Find where the given text appears and provide that cell's center as (X, Y) coordinate. 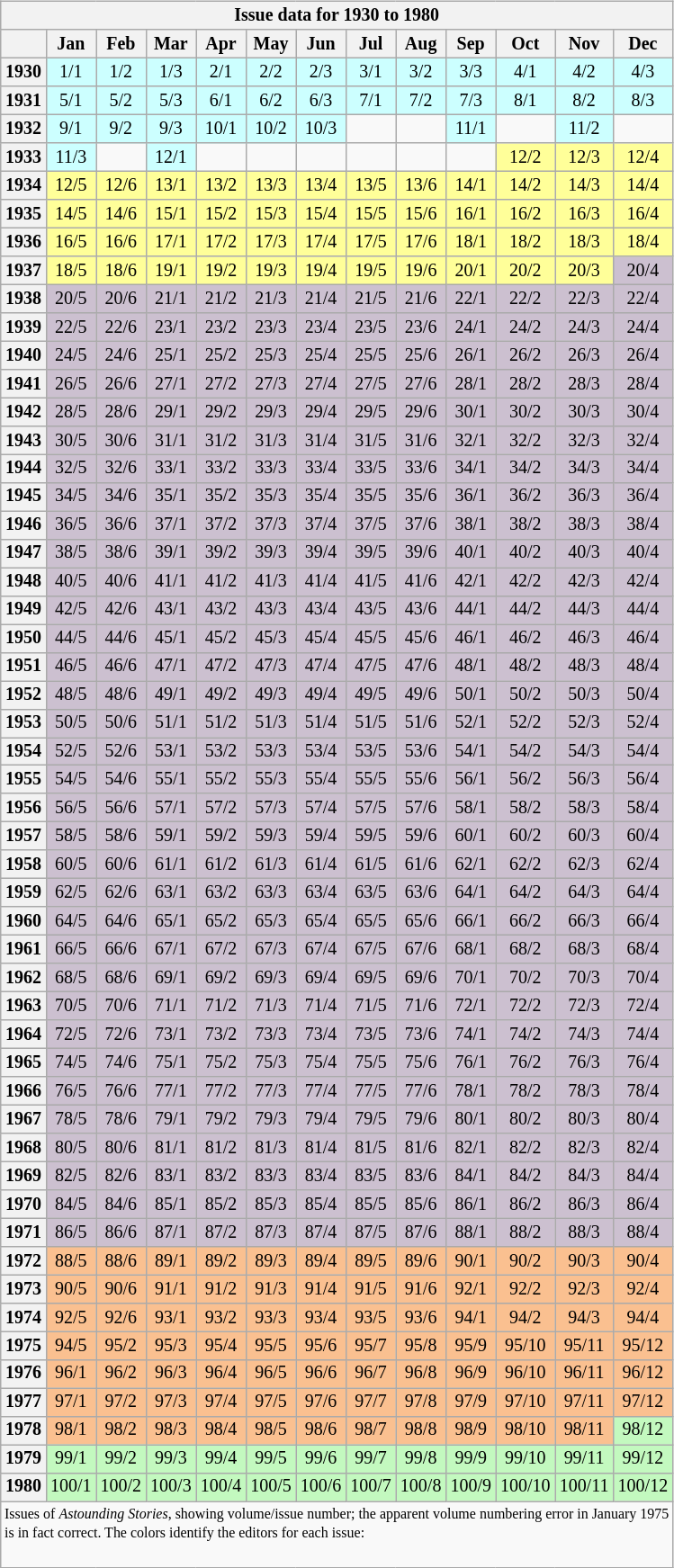
46/3 (585, 639)
7/3 (471, 101)
96/2 (121, 1373)
22/1 (471, 299)
95/4 (221, 1346)
34/6 (121, 497)
12/1 (171, 157)
67/6 (421, 950)
29/4 (321, 412)
37/3 (271, 525)
1967 (23, 1119)
26/1 (471, 354)
64/4 (643, 892)
84/2 (526, 1175)
15/5 (371, 214)
45/3 (271, 639)
92/6 (121, 1317)
51/4 (321, 723)
18/4 (643, 241)
87/2 (221, 1232)
21/1 (171, 299)
42/4 (643, 581)
1978 (23, 1430)
26/2 (526, 354)
12/2 (526, 157)
62/6 (121, 892)
43/1 (171, 610)
85/3 (271, 1204)
1943 (23, 441)
83/4 (321, 1175)
10/2 (271, 130)
19/1 (171, 270)
29/1 (171, 412)
13/1 (171, 185)
30/1 (471, 412)
17/4 (321, 241)
2/2 (271, 72)
31/6 (421, 441)
1935 (23, 214)
39/5 (371, 552)
56/6 (121, 808)
76/3 (585, 1063)
72/6 (121, 1035)
54/5 (71, 779)
17/3 (271, 241)
61/1 (171, 864)
81/5 (371, 1148)
35/5 (371, 497)
95/8 (421, 1346)
79/4 (321, 1119)
Oct (526, 43)
64/2 (526, 892)
27/3 (271, 383)
53/3 (271, 752)
60/5 (71, 864)
43/3 (271, 610)
73/2 (221, 1035)
58/3 (585, 808)
99/6 (321, 1459)
47/2 (221, 666)
2/3 (321, 72)
52/5 (71, 752)
76/1 (471, 1063)
1938 (23, 299)
23/4 (321, 327)
34/4 (643, 468)
31/2 (221, 441)
Nov (585, 43)
96/5 (271, 1373)
6/3 (321, 101)
64/1 (471, 892)
76/5 (71, 1090)
100/2 (121, 1486)
18/1 (471, 241)
88/4 (643, 1232)
64/5 (71, 921)
1951 (23, 666)
12/6 (121, 185)
55/2 (221, 779)
1949 (23, 610)
96/8 (421, 1373)
4/3 (643, 72)
86/6 (121, 1232)
25/6 (421, 354)
50/4 (643, 694)
98/8 (421, 1430)
80/2 (526, 1119)
68/3 (585, 950)
41/6 (421, 581)
92/4 (643, 1288)
30/3 (585, 412)
87/6 (421, 1232)
19/4 (321, 270)
67/1 (171, 950)
28/4 (643, 383)
82/6 (121, 1175)
1940 (23, 354)
95/11 (585, 1346)
10/3 (321, 130)
46/6 (121, 666)
1933 (23, 157)
40/5 (71, 581)
52/3 (585, 723)
39/1 (171, 552)
44/5 (71, 639)
1/3 (171, 72)
20/5 (71, 299)
44/3 (585, 610)
65/4 (321, 921)
79/6 (421, 1119)
8/2 (585, 101)
11/2 (585, 130)
84/1 (471, 1175)
33/5 (371, 468)
4/2 (585, 72)
18/2 (526, 241)
25/3 (271, 354)
28/3 (585, 383)
30/5 (71, 441)
31/4 (321, 441)
72/2 (526, 1006)
1958 (23, 864)
1968 (23, 1148)
14/5 (71, 214)
15/1 (171, 214)
1/2 (121, 72)
38/5 (71, 552)
95/5 (271, 1346)
44/2 (526, 610)
12/3 (585, 157)
41/4 (321, 581)
97/5 (271, 1402)
79/3 (271, 1119)
86/4 (643, 1204)
16/1 (471, 214)
17/6 (421, 241)
99/1 (71, 1459)
49/6 (421, 694)
34/5 (71, 497)
48/1 (471, 666)
61/3 (271, 864)
58/2 (526, 808)
57/1 (171, 808)
89/3 (271, 1261)
80/5 (71, 1148)
78/4 (643, 1090)
27/4 (321, 383)
96/1 (71, 1373)
62/1 (471, 864)
1962 (23, 977)
61/2 (221, 864)
64/6 (121, 921)
36/6 (121, 525)
59/2 (221, 837)
90/6 (121, 1288)
31/5 (371, 441)
45/2 (221, 639)
52/6 (121, 752)
82/3 (585, 1148)
91/6 (421, 1288)
12/5 (71, 185)
62/5 (71, 892)
94/4 (643, 1317)
92/2 (526, 1288)
57/4 (321, 808)
50/2 (526, 694)
1971 (23, 1232)
93/2 (221, 1317)
1952 (23, 694)
88/2 (526, 1232)
90/2 (526, 1261)
94/3 (585, 1317)
33/2 (221, 468)
81/3 (271, 1148)
45/1 (171, 639)
63/4 (321, 892)
36/3 (585, 497)
23/1 (171, 327)
95/12 (643, 1346)
48/3 (585, 666)
15/6 (421, 214)
20/3 (585, 270)
1954 (23, 752)
97/1 (71, 1402)
1945 (23, 497)
50/6 (121, 723)
74/5 (71, 1063)
96/12 (643, 1373)
81/4 (321, 1148)
93/1 (171, 1317)
13/3 (271, 185)
60/6 (121, 864)
1942 (23, 412)
38/3 (585, 525)
29/5 (371, 412)
19/3 (271, 270)
91/3 (271, 1288)
99/4 (221, 1459)
1977 (23, 1402)
75/1 (171, 1063)
60/2 (526, 837)
Dec (643, 43)
14/3 (585, 185)
1957 (23, 837)
36/4 (643, 497)
87/5 (371, 1232)
7/1 (371, 101)
1966 (23, 1090)
75/5 (371, 1063)
50/1 (471, 694)
Apr (221, 43)
24/2 (526, 327)
67/4 (321, 950)
98/12 (643, 1430)
87/1 (171, 1232)
1980 (23, 1486)
97/11 (585, 1402)
46/2 (526, 639)
32/3 (585, 441)
60/4 (643, 837)
38/1 (471, 525)
100/1 (71, 1486)
36/1 (471, 497)
52/2 (526, 723)
1931 (23, 101)
Feb (121, 43)
85/4 (321, 1204)
29/2 (221, 412)
58/6 (121, 837)
95/9 (471, 1346)
96/4 (221, 1373)
79/1 (171, 1119)
80/6 (121, 1148)
Jan (71, 43)
84/4 (643, 1175)
12/4 (643, 157)
63/5 (371, 892)
71/6 (421, 1006)
4/1 (526, 72)
93/5 (371, 1317)
24/6 (121, 354)
25/1 (171, 354)
39/6 (421, 552)
55/4 (321, 779)
67/5 (371, 950)
100/12 (643, 1486)
22/3 (585, 299)
83/5 (371, 1175)
87/4 (321, 1232)
97/6 (321, 1402)
77/6 (421, 1090)
26/3 (585, 354)
59/5 (371, 837)
54/6 (121, 779)
Jul (371, 43)
68/5 (71, 977)
91/4 (321, 1288)
28/2 (526, 383)
37/2 (221, 525)
75/6 (421, 1063)
27/6 (421, 383)
60/1 (471, 837)
56/2 (526, 779)
88/6 (121, 1261)
1976 (23, 1373)
16/3 (585, 214)
100/11 (585, 1486)
49/1 (171, 694)
29/3 (271, 412)
24/4 (643, 327)
35/1 (171, 497)
13/2 (221, 185)
11/3 (71, 157)
17/1 (171, 241)
48/5 (71, 694)
100/9 (471, 1486)
24/3 (585, 327)
70/2 (526, 977)
62/2 (526, 864)
56/1 (471, 779)
28/5 (71, 412)
82/1 (471, 1148)
45/4 (321, 639)
98/11 (585, 1430)
25/2 (221, 354)
53/2 (221, 752)
42/3 (585, 581)
16/4 (643, 214)
5/3 (171, 101)
41/1 (171, 581)
72/3 (585, 1006)
1956 (23, 808)
79/2 (221, 1119)
92/1 (471, 1288)
77/2 (221, 1090)
57/2 (221, 808)
44/4 (643, 610)
93/3 (271, 1317)
57/6 (421, 808)
97/12 (643, 1402)
1960 (23, 921)
48/4 (643, 666)
99/9 (471, 1459)
15/3 (271, 214)
46/5 (71, 666)
76/6 (121, 1090)
71/5 (371, 1006)
22/5 (71, 327)
40/2 (526, 552)
59/4 (321, 837)
1937 (23, 270)
21/3 (271, 299)
84/3 (585, 1175)
76/4 (643, 1063)
54/4 (643, 752)
47/4 (321, 666)
6/1 (221, 101)
27/2 (221, 383)
100/10 (526, 1486)
100/4 (221, 1486)
78/2 (526, 1090)
91/5 (371, 1288)
89/6 (421, 1261)
57/3 (271, 808)
42/2 (526, 581)
83/2 (221, 1175)
92/5 (71, 1317)
68/6 (121, 977)
52/1 (471, 723)
77/4 (321, 1090)
67/3 (271, 950)
91/1 (171, 1288)
97/7 (371, 1402)
77/1 (171, 1090)
43/2 (221, 610)
51/5 (371, 723)
94/5 (71, 1346)
1959 (23, 892)
30/4 (643, 412)
72/4 (643, 1006)
14/6 (121, 214)
39/4 (321, 552)
95/7 (371, 1346)
85/5 (371, 1204)
98/6 (321, 1430)
74/6 (121, 1063)
77/3 (271, 1090)
87/3 (271, 1232)
63/2 (221, 892)
21/5 (371, 299)
86/2 (526, 1204)
48/6 (121, 694)
56/4 (643, 779)
37/1 (171, 525)
83/6 (421, 1175)
33/4 (321, 468)
1/1 (71, 72)
80/3 (585, 1119)
41/5 (371, 581)
1979 (23, 1459)
79/5 (371, 1119)
7/2 (421, 101)
42/1 (471, 581)
1965 (23, 1063)
44/6 (121, 639)
69/6 (421, 977)
81/6 (421, 1148)
1961 (23, 950)
11/1 (471, 130)
73/1 (171, 1035)
1972 (23, 1261)
32/1 (471, 441)
40/6 (121, 581)
74/1 (471, 1035)
86/5 (71, 1232)
66/3 (585, 921)
34/1 (471, 468)
85/6 (421, 1204)
13/5 (371, 185)
99/12 (643, 1459)
95/2 (121, 1346)
1970 (23, 1204)
43/5 (371, 610)
9/1 (71, 130)
1947 (23, 552)
62/4 (643, 864)
98/4 (221, 1430)
67/2 (221, 950)
3/3 (471, 72)
85/2 (221, 1204)
16/5 (71, 241)
89/5 (371, 1261)
42/5 (71, 610)
13/6 (421, 185)
69/5 (371, 977)
65/5 (371, 921)
99/2 (121, 1459)
25/5 (371, 354)
1975 (23, 1346)
97/3 (171, 1402)
49/5 (371, 694)
97/8 (421, 1402)
59/3 (271, 837)
1944 (23, 468)
47/1 (171, 666)
43/6 (421, 610)
81/1 (171, 1148)
94/1 (471, 1317)
21/2 (221, 299)
73/5 (371, 1035)
54/1 (471, 752)
78/5 (71, 1119)
1953 (23, 723)
72/5 (71, 1035)
90/5 (71, 1288)
64/3 (585, 892)
59/6 (421, 837)
58/4 (643, 808)
33/6 (421, 468)
41/2 (221, 581)
1963 (23, 1006)
23/3 (271, 327)
75/4 (321, 1063)
6/2 (271, 101)
96/6 (321, 1373)
90/1 (471, 1261)
88/3 (585, 1232)
30/6 (121, 441)
23/5 (371, 327)
1946 (23, 525)
17/5 (371, 241)
60/3 (585, 837)
3/1 (371, 72)
70/4 (643, 977)
14/2 (526, 185)
1974 (23, 1317)
63/6 (421, 892)
54/3 (585, 752)
70/3 (585, 977)
74/4 (643, 1035)
71/1 (171, 1006)
82/5 (71, 1175)
1934 (23, 185)
85/1 (171, 1204)
100/6 (321, 1486)
20/4 (643, 270)
32/4 (643, 441)
80/1 (471, 1119)
1950 (23, 639)
61/5 (371, 864)
34/3 (585, 468)
96/11 (585, 1373)
59/1 (171, 837)
19/6 (421, 270)
86/3 (585, 1204)
32/5 (71, 468)
1973 (23, 1288)
69/2 (221, 977)
35/6 (421, 497)
66/5 (71, 950)
98/5 (271, 1430)
16/6 (121, 241)
73/4 (321, 1035)
81/2 (221, 1148)
31/3 (271, 441)
61/4 (321, 864)
26/4 (643, 354)
82/4 (643, 1148)
46/1 (471, 639)
28/6 (121, 412)
Mar (171, 43)
86/1 (471, 1204)
65/2 (221, 921)
5/1 (71, 101)
61/6 (421, 864)
27/1 (171, 383)
Sep (471, 43)
31/1 (171, 441)
1948 (23, 581)
25/4 (321, 354)
17/2 (221, 241)
53/4 (321, 752)
84/5 (71, 1204)
89/4 (321, 1261)
99/3 (171, 1459)
26/5 (71, 383)
45/5 (371, 639)
36/2 (526, 497)
88/5 (71, 1261)
90/4 (643, 1261)
32/2 (526, 441)
23/6 (421, 327)
18/3 (585, 241)
23/2 (221, 327)
Jun (321, 43)
75/2 (221, 1063)
Aug (421, 43)
78/1 (471, 1090)
100/8 (421, 1486)
44/1 (471, 610)
20/1 (471, 270)
1941 (23, 383)
88/1 (471, 1232)
37/4 (321, 525)
93/4 (321, 1317)
89/1 (171, 1261)
51/1 (171, 723)
40/1 (471, 552)
96/10 (526, 1373)
70/6 (121, 1006)
May (271, 43)
19/2 (221, 270)
100/5 (271, 1486)
99/5 (271, 1459)
66/2 (526, 921)
58/1 (471, 808)
40/4 (643, 552)
98/3 (171, 1430)
49/3 (271, 694)
41/3 (271, 581)
55/1 (171, 779)
99/11 (585, 1459)
76/2 (526, 1063)
68/2 (526, 950)
21/6 (421, 299)
29/6 (421, 412)
100/7 (371, 1486)
51/2 (221, 723)
48/2 (526, 666)
10/1 (221, 130)
34/2 (526, 468)
54/2 (526, 752)
83/3 (271, 1175)
50/3 (585, 694)
95/6 (321, 1346)
56/5 (71, 808)
16/2 (526, 214)
98/7 (371, 1430)
98/2 (121, 1430)
37/6 (421, 525)
92/3 (585, 1288)
22/6 (121, 327)
66/4 (643, 921)
82/2 (526, 1148)
8/3 (643, 101)
93/6 (421, 1317)
53/6 (421, 752)
37/5 (371, 525)
30/2 (526, 412)
73/3 (271, 1035)
50/5 (71, 723)
98/1 (71, 1430)
39/3 (271, 552)
55/3 (271, 779)
46/4 (643, 639)
68/4 (643, 950)
78/3 (585, 1090)
97/9 (471, 1402)
1932 (23, 130)
14/4 (643, 185)
77/5 (371, 1090)
35/2 (221, 497)
96/7 (371, 1373)
38/2 (526, 525)
51/3 (271, 723)
38/6 (121, 552)
80/4 (643, 1119)
53/1 (171, 752)
1930 (23, 72)
15/4 (321, 214)
55/5 (371, 779)
52/4 (643, 723)
94/2 (526, 1317)
69/1 (171, 977)
13/4 (321, 185)
58/5 (71, 837)
20/6 (121, 299)
91/2 (221, 1288)
63/3 (271, 892)
84/6 (121, 1204)
99/7 (371, 1459)
98/10 (526, 1430)
5/2 (121, 101)
65/3 (271, 921)
83/1 (171, 1175)
21/4 (321, 299)
47/5 (371, 666)
20/2 (526, 270)
71/4 (321, 1006)
90/3 (585, 1261)
35/3 (271, 497)
66/1 (471, 921)
95/10 (526, 1346)
66/6 (121, 950)
97/10 (526, 1402)
65/6 (421, 921)
22/2 (526, 299)
70/1 (471, 977)
99/8 (421, 1459)
71/2 (221, 1006)
43/4 (321, 610)
18/5 (71, 270)
38/4 (643, 525)
Issue data for 1930 to 1980 (337, 16)
96/9 (471, 1373)
98/9 (471, 1430)
9/3 (171, 130)
35/4 (321, 497)
27/5 (371, 383)
1955 (23, 779)
96/3 (171, 1373)
1939 (23, 327)
1936 (23, 241)
47/6 (421, 666)
8/1 (526, 101)
69/4 (321, 977)
74/3 (585, 1035)
97/2 (121, 1402)
9/2 (121, 130)
70/5 (71, 1006)
75/3 (271, 1063)
28/1 (471, 383)
65/1 (171, 921)
69/3 (271, 977)
51/6 (421, 723)
73/6 (421, 1035)
15/2 (221, 214)
3/2 (421, 72)
39/2 (221, 552)
47/3 (271, 666)
49/2 (221, 694)
49/4 (321, 694)
24/5 (71, 354)
45/6 (421, 639)
71/3 (271, 1006)
100/3 (171, 1486)
95/3 (171, 1346)
33/3 (271, 468)
36/5 (71, 525)
53/5 (371, 752)
89/2 (221, 1261)
57/5 (371, 808)
55/6 (421, 779)
26/6 (121, 383)
24/1 (471, 327)
63/1 (171, 892)
42/6 (121, 610)
32/6 (121, 468)
18/6 (121, 270)
78/6 (121, 1119)
56/3 (585, 779)
19/5 (371, 270)
1969 (23, 1175)
22/4 (643, 299)
74/2 (526, 1035)
14/1 (471, 185)
99/10 (526, 1459)
40/3 (585, 552)
62/3 (585, 864)
1964 (23, 1035)
33/1 (171, 468)
68/1 (471, 950)
72/1 (471, 1006)
97/4 (221, 1402)
2/1 (221, 72)
